Output the [x, y] coordinate of the center of the cell containing the given text.  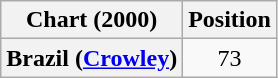
Position [230, 20]
Brazil (Crowley) [92, 58]
Chart (2000) [92, 20]
73 [230, 58]
